Extract the [x, y] coordinate from the center of the cell holding the provided text.  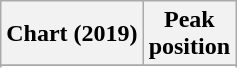
Peak position [189, 34]
Chart (2019) [72, 34]
